Detect which cell encompasses the target text, then output its (x, y) center coordinate. 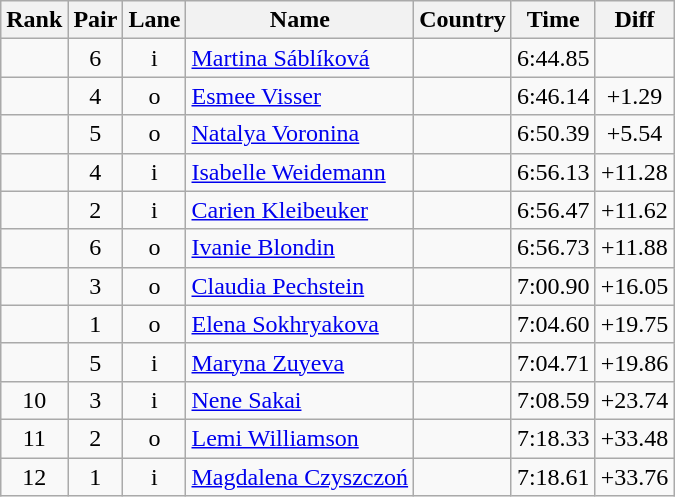
+1.29 (634, 96)
+11.28 (634, 172)
Carien Kleibeuker (300, 210)
Country (463, 20)
+5.54 (634, 134)
+19.86 (634, 362)
Esmee Visser (300, 96)
+23.74 (634, 400)
7:08.59 (553, 400)
Ivanie Blondin (300, 248)
7:00.90 (553, 286)
+33.48 (634, 438)
7:18.61 (553, 477)
10 (34, 400)
Rank (34, 20)
Maryna Zuyeva (300, 362)
+11.62 (634, 210)
Name (300, 20)
11 (34, 438)
Natalya Voronina (300, 134)
6:46.14 (553, 96)
Nene Sakai (300, 400)
Time (553, 20)
Elena Sokhryakova (300, 324)
+16.05 (634, 286)
12 (34, 477)
Claudia Pechstein (300, 286)
Pair (96, 20)
7:04.60 (553, 324)
6:56.73 (553, 248)
Magdalena Czyszczoń (300, 477)
+11.88 (634, 248)
6:44.85 (553, 58)
Lemi Williamson (300, 438)
Lane (154, 20)
Diff (634, 20)
6:56.47 (553, 210)
6:50.39 (553, 134)
7:18.33 (553, 438)
Isabelle Weidemann (300, 172)
Martina Sáblíková (300, 58)
+33.76 (634, 477)
+19.75 (634, 324)
7:04.71 (553, 362)
6:56.13 (553, 172)
